From the cell containing the given text, extract its center point as [X, Y] coordinate. 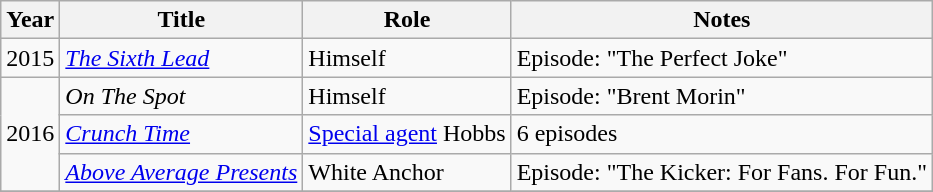
6 episodes [722, 134]
Episode: "Brent Morin" [722, 96]
Role [407, 20]
Notes [722, 20]
Episode: "The Kicker: For Fans. For Fun." [722, 172]
2016 [30, 134]
White Anchor [407, 172]
Title [182, 20]
Crunch Time [182, 134]
On The Spot [182, 96]
Year [30, 20]
Above Average Presents [182, 172]
Special agent Hobbs [407, 134]
Episode: "The Perfect Joke" [722, 58]
The Sixth Lead [182, 58]
2015 [30, 58]
